Identify which cell holds the provided text, then report its [x, y] central coordinate. 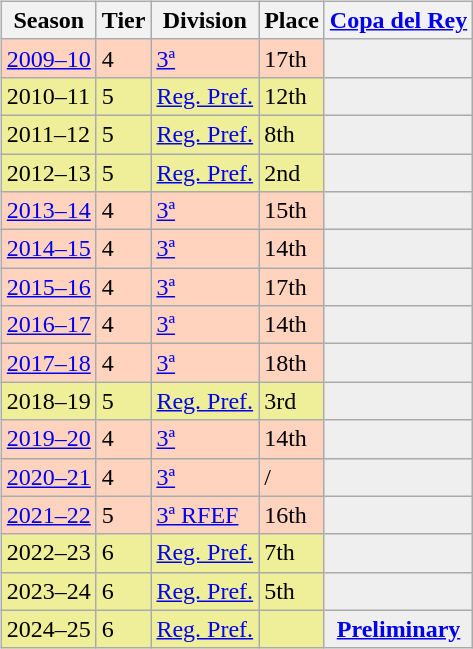
Copa del Rey [398, 20]
Division [205, 20]
2019–20 [48, 439]
2022–23 [48, 553]
2023–24 [48, 591]
3rd [292, 401]
2020–21 [48, 477]
5th [292, 591]
12th [292, 96]
2021–22 [48, 515]
2012–13 [48, 173]
2010–11 [48, 96]
Season [48, 20]
7th [292, 553]
/ [292, 477]
16th [292, 515]
2011–12 [48, 134]
Tier [124, 20]
2017–18 [48, 363]
8th [292, 134]
15th [292, 211]
3ª RFEF [205, 515]
2015–16 [48, 287]
2014–15 [48, 249]
2018–19 [48, 401]
2016–17 [48, 325]
2nd [292, 173]
2013–14 [48, 211]
Preliminary [398, 629]
18th [292, 363]
2009–10 [48, 58]
Place [292, 20]
2024–25 [48, 629]
